Provide the (X, Y) coordinate of the cell's center where the given text is located.  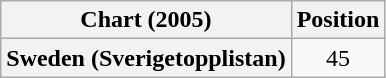
45 (338, 58)
Chart (2005) (146, 20)
Position (338, 20)
Sweden (Sverigetopplistan) (146, 58)
